Pinpoint the cell where the given text exists, returning its (x, y) midpoint coordinate. 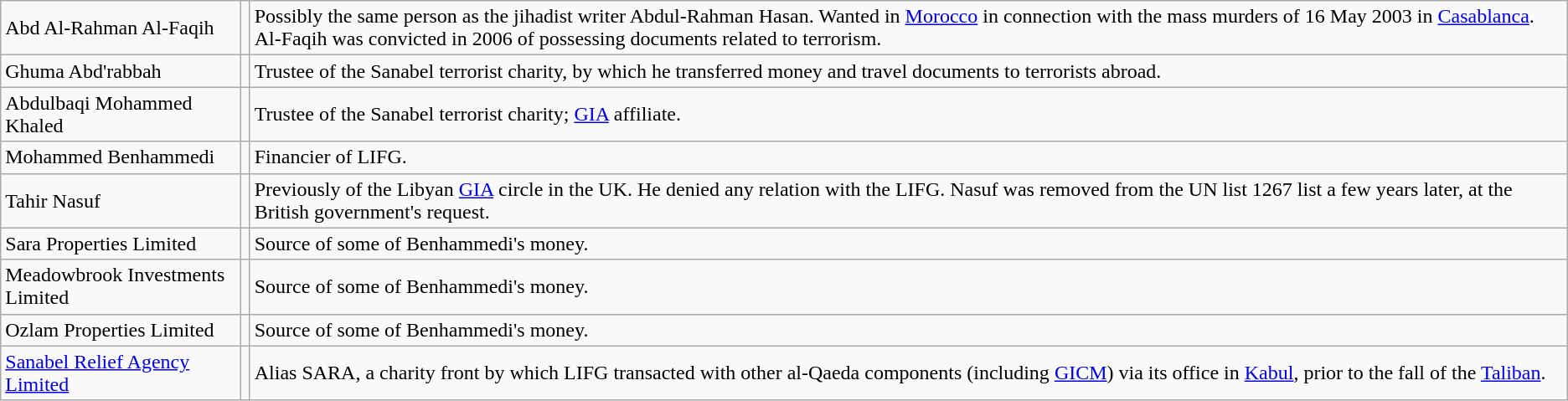
Financier of LIFG. (908, 157)
Abdulbaqi Mohammed Khaled (121, 114)
Tahir Nasuf (121, 201)
Abd Al-Rahman Al-Faqih (121, 28)
Trustee of the Sanabel terrorist charity, by which he transferred money and travel documents to terrorists abroad. (908, 71)
Trustee of the Sanabel terrorist charity; GIA affiliate. (908, 114)
Sara Properties Limited (121, 244)
Mohammed Benhammedi (121, 157)
Sanabel Relief Agency Limited (121, 373)
Ghuma Abd'rabbah (121, 71)
Ozlam Properties Limited (121, 330)
Meadowbrook Investments Limited (121, 286)
